Identify which cell holds the provided text, then report its [x, y] central coordinate. 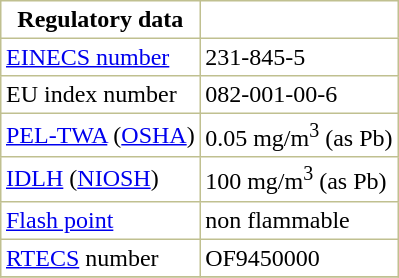
non flammable [299, 220]
EINECS number [100, 57]
100 mg/m3 (as Pb) [299, 179]
RTECS number [100, 258]
0.05 mg/m3 (as Pb) [299, 135]
OF9450000 [299, 258]
Regulatory data [100, 20]
231-845-5 [299, 57]
Flash point [100, 220]
082-001-00-6 [299, 95]
PEL-TWA (OSHA) [100, 135]
IDLH (NIOSH) [100, 179]
EU index number [100, 95]
